Return (X, Y) of the center of cell containing provided text 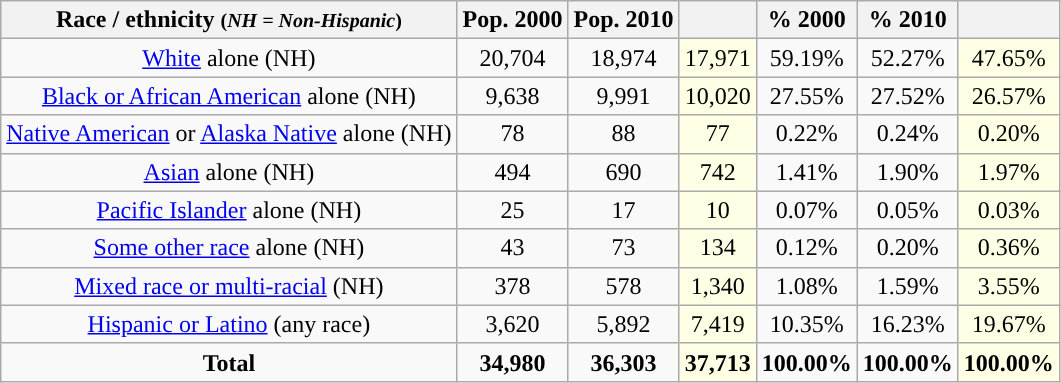
3.55% (1008, 286)
0.03% (1008, 210)
59.19% (806, 58)
Pop. 2000 (512, 20)
52.27% (908, 58)
1.41% (806, 172)
27.55% (806, 96)
1.90% (908, 172)
0.22% (806, 134)
78 (512, 134)
0.12% (806, 248)
White alone (NH) (229, 58)
9,638 (512, 96)
Pacific Islander alone (NH) (229, 210)
25 (512, 210)
Native American or Alaska Native alone (NH) (229, 134)
17,971 (718, 58)
19.67% (1008, 324)
134 (718, 248)
43 (512, 248)
36,303 (624, 362)
% 2010 (908, 20)
77 (718, 134)
Asian alone (NH) (229, 172)
1.97% (1008, 172)
16.23% (908, 324)
10 (718, 210)
10,020 (718, 96)
17 (624, 210)
0.07% (806, 210)
1,340 (718, 286)
Hispanic or Latino (any race) (229, 324)
88 (624, 134)
Race / ethnicity (NH = Non-Hispanic) (229, 20)
Mixed race or multi-racial (NH) (229, 286)
3,620 (512, 324)
742 (718, 172)
5,892 (624, 324)
18,974 (624, 58)
10.35% (806, 324)
27.52% (908, 96)
Some other race alone (NH) (229, 248)
73 (624, 248)
47.65% (1008, 58)
9,991 (624, 96)
690 (624, 172)
37,713 (718, 362)
Pop. 2010 (624, 20)
Black or African American alone (NH) (229, 96)
578 (624, 286)
0.36% (1008, 248)
Total (229, 362)
% 2000 (806, 20)
1.59% (908, 286)
378 (512, 286)
1.08% (806, 286)
7,419 (718, 324)
34,980 (512, 362)
0.24% (908, 134)
26.57% (1008, 96)
494 (512, 172)
20,704 (512, 58)
0.05% (908, 210)
